Determine the (x, y) coordinate at the center of the cell enclosing the given text.  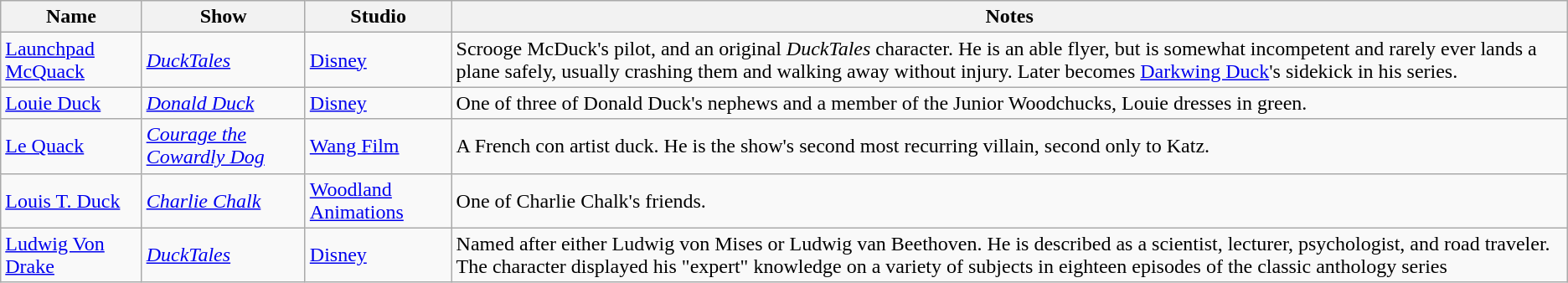
A French con artist duck. He is the show's second most recurring villain, second only to Katz. (1009, 146)
Ludwig Von Drake (71, 255)
Louis T. Duck (71, 201)
Wang Film (379, 146)
Woodland Animations (379, 201)
Notes (1009, 17)
Launchpad McQuack (71, 60)
Courage the Cowardly Dog (223, 146)
Name (71, 17)
Le Quack (71, 146)
Louie Duck (71, 103)
Donald Duck (223, 103)
One of three of Donald Duck's nephews and a member of the Junior Woodchucks, Louie dresses in green. (1009, 103)
One of Charlie Chalk's friends. (1009, 201)
Charlie Chalk (223, 201)
Studio (379, 17)
Show (223, 17)
